Determine the [X, Y] coordinate at the center of the cell enclosing the given text.  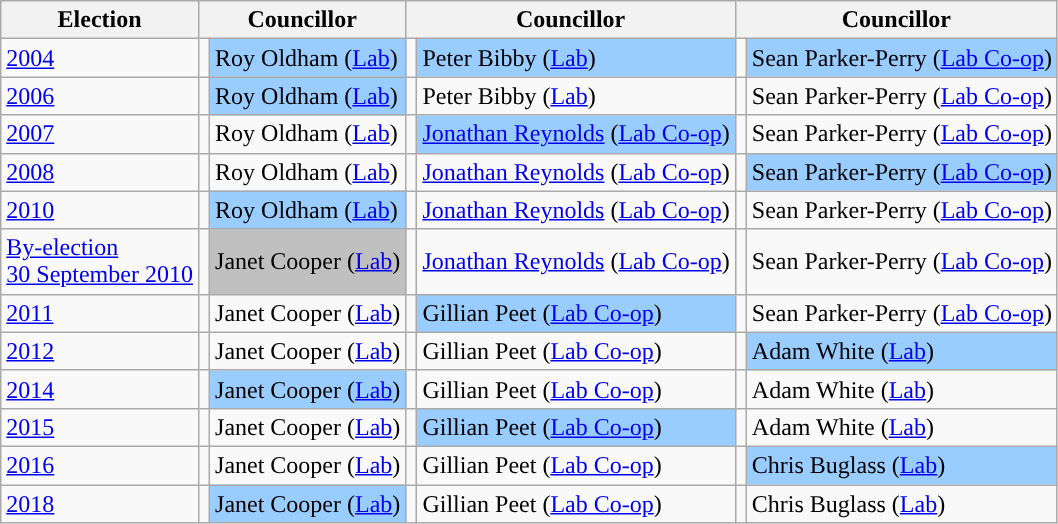
2015 [100, 427]
2016 [100, 465]
2014 [100, 389]
2006 [100, 96]
2008 [100, 172]
2011 [100, 313]
2012 [100, 351]
2010 [100, 210]
2004 [100, 58]
2007 [100, 134]
By-election30 September 2010 [100, 262]
2018 [100, 503]
Election [100, 20]
